Return the [X, Y] coordinate for the center point of the cell that contains the specified text.  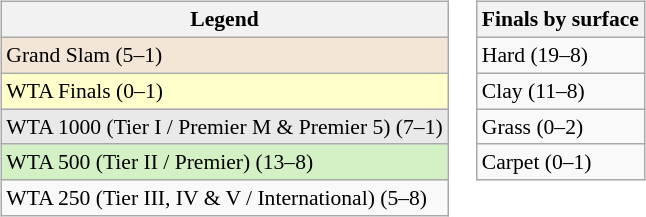
Carpet (0–1) [560, 162]
Clay (11–8) [560, 91]
Grass (0–2) [560, 127]
Finals by surface [560, 20]
WTA 250 (Tier III, IV & V / International) (5–8) [224, 198]
Hard (19–8) [560, 55]
Grand Slam (5–1) [224, 55]
WTA 1000 (Tier I / Premier M & Premier 5) (7–1) [224, 127]
WTA Finals (0–1) [224, 91]
Legend [224, 20]
WTA 500 (Tier II / Premier) (13–8) [224, 162]
